From the cell containing the given text, extract its center point as (X, Y) coordinate. 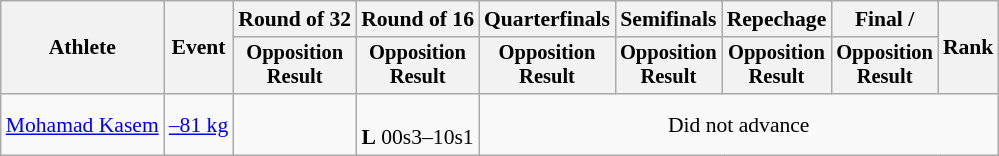
Repechage (777, 19)
L 00s3–10s1 (418, 124)
Final / (884, 19)
Round of 32 (294, 19)
Mohamad Kasem (82, 124)
Quarterfinals (547, 19)
Athlete (82, 48)
Rank (968, 48)
Event (198, 48)
Semifinals (668, 19)
Round of 16 (418, 19)
Did not advance (738, 124)
–81 kg (198, 124)
